Capture the cell that displays the provided text and extract its (X, Y) central coordinate. 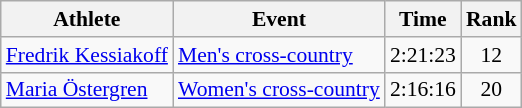
2:16:16 (423, 90)
Women's cross-country (279, 90)
Maria Östergren (87, 90)
Event (279, 19)
20 (492, 90)
Time (423, 19)
Athlete (87, 19)
2:21:23 (423, 55)
12 (492, 55)
Rank (492, 19)
Fredrik Kessiakoff (87, 55)
Men's cross-country (279, 55)
